Locate the cell with the specified text and output its (x, y) center coordinate. 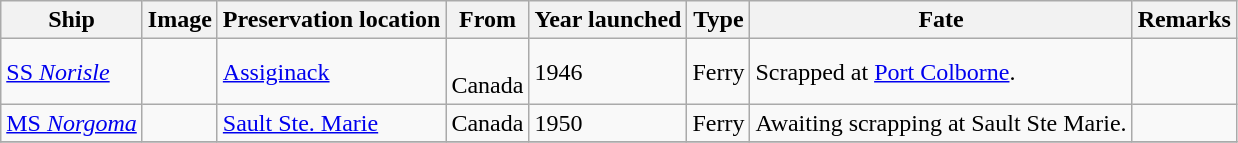
Remarks (1184, 20)
SS Norisle (72, 72)
Image (180, 20)
1946 (608, 72)
Ship (72, 20)
Preservation location (332, 20)
Type (718, 20)
MS Norgoma (72, 123)
Assiginack (332, 72)
Awaiting scrapping at Sault Ste Marie. (941, 123)
From (488, 20)
1950 (608, 123)
Fate (941, 20)
Year launched (608, 20)
Sault Ste. Marie (332, 123)
Scrapped at Port Colborne. (941, 72)
